Find where the given text appears and provide that cell's center as (x, y) coordinate. 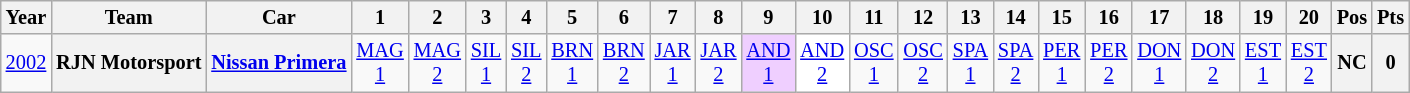
SIL1 (486, 63)
Year (26, 17)
Pts (1390, 17)
15 (1062, 17)
NC (1352, 63)
SPA1 (970, 63)
17 (1159, 17)
OSC2 (922, 63)
1 (380, 17)
6 (624, 17)
16 (1108, 17)
MAG2 (438, 63)
Car (278, 17)
PER2 (1108, 63)
SPA2 (1016, 63)
RJN Motorsport (128, 63)
SIL2 (526, 63)
20 (1309, 17)
19 (1263, 17)
Team (128, 17)
EST1 (1263, 63)
10 (822, 17)
OSC1 (874, 63)
7 (673, 17)
12 (922, 17)
8 (719, 17)
AND2 (822, 63)
14 (1016, 17)
0 (1390, 63)
5 (572, 17)
MAG1 (380, 63)
Nissan Primera (278, 63)
BRN2 (624, 63)
AND1 (768, 63)
2002 (26, 63)
JAR2 (719, 63)
13 (970, 17)
9 (768, 17)
4 (526, 17)
PER1 (1062, 63)
DON1 (1159, 63)
DON2 (1213, 63)
11 (874, 17)
EST2 (1309, 63)
Pos (1352, 17)
BRN1 (572, 63)
18 (1213, 17)
3 (486, 17)
JAR1 (673, 63)
2 (438, 17)
